Locate the cell with the specified text and output its (x, y) center coordinate. 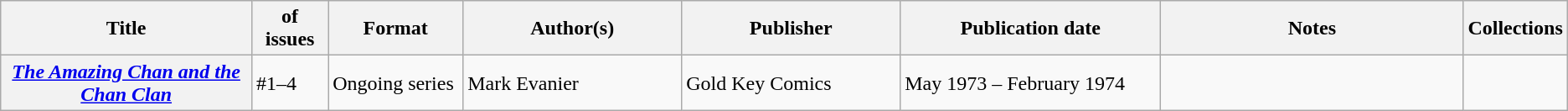
Title (126, 29)
Mark Evanier (573, 82)
Author(s) (573, 29)
The Amazing Chan and the Chan Clan (126, 82)
Publisher (791, 29)
#1–4 (290, 82)
Publication date (1030, 29)
Ongoing series (395, 82)
May 1973 – February 1974 (1030, 82)
Gold Key Comics (791, 82)
Notes (1312, 29)
of issues (290, 29)
Collections (1515, 29)
Format (395, 29)
